Detect which cell encompasses the target text, then output its (X, Y) center coordinate. 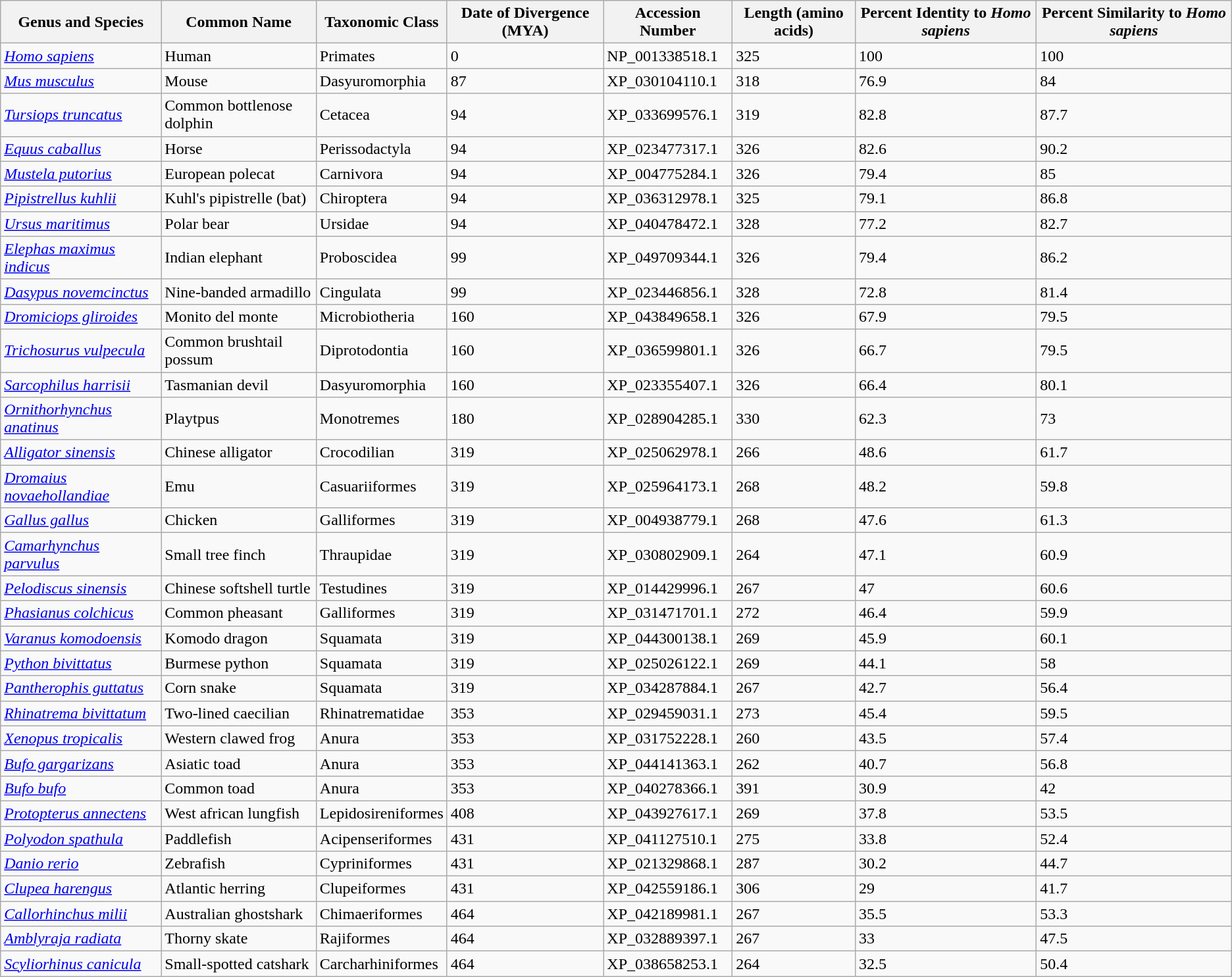
61.3 (1135, 520)
Equus caballus (81, 149)
Chicken (239, 520)
Varanus komodoensis (81, 638)
XP_031752228.1 (668, 738)
Common bottlenose dolphin (239, 114)
Rhinatrema bivittatum (81, 713)
62.3 (946, 418)
XP_034287884.1 (668, 688)
50.4 (1135, 964)
Monito del monte (239, 316)
Alligator sinensis (81, 453)
Indian elephant (239, 258)
Dromiciops gliroides (81, 316)
77.2 (946, 224)
Paddlefish (239, 839)
Horse (239, 149)
Common pheasant (239, 613)
Percent Identity to Homo sapiens (946, 22)
Acipenseriformes (382, 839)
Kuhl's pipistrelle (bat) (239, 199)
67.9 (946, 316)
87.7 (1135, 114)
41.7 (1135, 889)
XP_044141363.1 (668, 763)
66.7 (946, 350)
Cypriniformes (382, 864)
40.7 (946, 763)
Perissodactyla (382, 149)
Phasianus colchicus (81, 613)
61.7 (1135, 453)
56.4 (1135, 688)
Camarhynchus parvulus (81, 554)
Xenopus tropicalis (81, 738)
60.1 (1135, 638)
60.9 (1135, 554)
Primates (382, 56)
30.2 (946, 864)
Cingulata (382, 291)
Polar bear (239, 224)
XP_025964173.1 (668, 487)
Sarcophilus harrisii (81, 385)
330 (794, 418)
XP_030802909.1 (668, 554)
XP_043849658.1 (668, 316)
Taxonomic Class (382, 22)
180 (525, 418)
45.9 (946, 638)
XP_049709344.1 (668, 258)
XP_025026122.1 (668, 663)
Playtpus (239, 418)
XP_004938779.1 (668, 520)
42 (1135, 788)
Dasypus novemcinctus (81, 291)
37.8 (946, 813)
Monotremes (382, 418)
53.3 (1135, 914)
47 (946, 588)
80.1 (1135, 385)
86.2 (1135, 258)
XP_033699576.1 (668, 114)
XP_043927617.1 (668, 813)
33.8 (946, 839)
Casuariiformes (382, 487)
44.7 (1135, 864)
Common toad (239, 788)
82.7 (1135, 224)
47.5 (1135, 939)
79.1 (946, 199)
Chinese softshell turtle (239, 588)
262 (794, 763)
58 (1135, 663)
46.4 (946, 613)
Mouse (239, 81)
Bufo bufo (81, 788)
59.5 (1135, 713)
Rajiformes (382, 939)
Cetacea (382, 114)
Thraupidae (382, 554)
Elephas maximus indicus (81, 258)
287 (794, 864)
85 (1135, 174)
Polyodon spathula (81, 839)
Clupea harengus (81, 889)
Date of Divergence (MYA) (525, 22)
Corn snake (239, 688)
Mus musculus (81, 81)
Chimaeriformes (382, 914)
Small-spotted catshark (239, 964)
Common Name (239, 22)
Genus and Species (81, 22)
Percent Similarity to Homo sapiens (1135, 22)
0 (525, 56)
XP_042189981.1 (668, 914)
60.6 (1135, 588)
Dromaius novaehollandiae (81, 487)
408 (525, 813)
Crocodilian (382, 453)
42.7 (946, 688)
73 (1135, 418)
Chinese alligator (239, 453)
Tasmanian devil (239, 385)
Mustela putorius (81, 174)
47.1 (946, 554)
266 (794, 453)
Callorhinchus milii (81, 914)
XP_004775284.1 (668, 174)
45.4 (946, 713)
Clupeiformes (382, 889)
Chiroptera (382, 199)
Trichosurus vulpecula (81, 350)
29 (946, 889)
33 (946, 939)
XP_044300138.1 (668, 638)
Gallus gallus (81, 520)
44.1 (946, 663)
81.4 (1135, 291)
86.8 (1135, 199)
Lepidosireniformes (382, 813)
84 (1135, 81)
XP_041127510.1 (668, 839)
35.5 (946, 914)
European polecat (239, 174)
Proboscidea (382, 258)
53.5 (1135, 813)
XP_029459031.1 (668, 713)
XP_040278366.1 (668, 788)
Australian ghostshark (239, 914)
XP_014429996.1 (668, 588)
52.4 (1135, 839)
XP_023355407.1 (668, 385)
32.5 (946, 964)
Two-lined caecilian (239, 713)
Python bivittatus (81, 663)
82.6 (946, 149)
Komodo dragon (239, 638)
76.9 (946, 81)
Pelodiscus sinensis (81, 588)
XP_032889397.1 (668, 939)
Ursidae (382, 224)
XP_038658253.1 (668, 964)
Asiatic toad (239, 763)
59.9 (1135, 613)
Western clawed frog (239, 738)
318 (794, 81)
Amblyraja radiata (81, 939)
Bufo gargarizans (81, 763)
275 (794, 839)
66.4 (946, 385)
Carcharhiniformes (382, 964)
Human (239, 56)
47.6 (946, 520)
Protopterus annectens (81, 813)
NP_001338518.1 (668, 56)
Testudines (382, 588)
Carnivora (382, 174)
XP_023446856.1 (668, 291)
Ornithorhynchus anatinus (81, 418)
Common brushtail possum (239, 350)
XP_036599801.1 (668, 350)
306 (794, 889)
260 (794, 738)
43.5 (946, 738)
272 (794, 613)
Accession Number (668, 22)
Burmese python (239, 663)
XP_040478472.1 (668, 224)
Tursiops truncatus (81, 114)
Length (amino acids) (794, 22)
Small tree finch (239, 554)
30.9 (946, 788)
Pipistrellus kuhlii (81, 199)
82.8 (946, 114)
Ursus maritimus (81, 224)
Danio rerio (81, 864)
90.2 (1135, 149)
XP_030104110.1 (668, 81)
87 (525, 81)
48.2 (946, 487)
Pantherophis guttatus (81, 688)
Scyliorhinus canicula (81, 964)
XP_036312978.1 (668, 199)
XP_023477317.1 (668, 149)
XP_031471701.1 (668, 613)
Microbiotheria (382, 316)
Homo sapiens (81, 56)
391 (794, 788)
Thorny skate (239, 939)
Diprotodontia (382, 350)
Rhinatrematidae (382, 713)
XP_021329868.1 (668, 864)
273 (794, 713)
Nine-banded armadillo (239, 291)
72.8 (946, 291)
XP_025062978.1 (668, 453)
Zebrafish (239, 864)
Emu (239, 487)
West african lungfish (239, 813)
48.6 (946, 453)
59.8 (1135, 487)
XP_042559186.1 (668, 889)
XP_028904285.1 (668, 418)
Atlantic herring (239, 889)
57.4 (1135, 738)
56.8 (1135, 763)
